Determine the (x, y) coordinate at the center of the cell enclosing the given text.  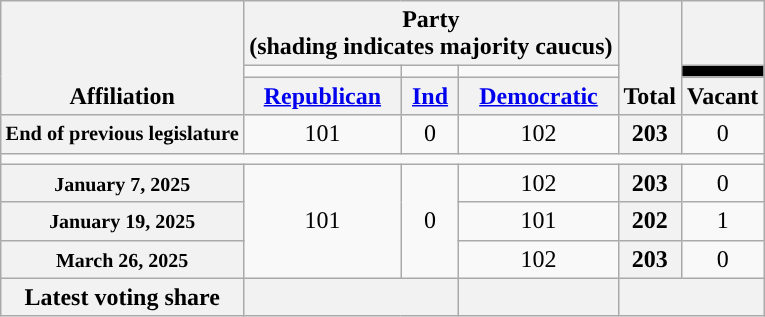
January 7, 2025 (122, 183)
1 (723, 221)
End of previous legislature (122, 134)
Affiliation (122, 58)
Democratic (538, 96)
March 26, 2025 (122, 259)
Ind (430, 96)
Latest voting share (122, 297)
January 19, 2025 (122, 221)
Party (shading indicates majority caucus) (431, 34)
Total (650, 58)
202 (650, 221)
Republican (323, 96)
Vacant (723, 96)
